Capture the cell that displays the provided text and extract its [X, Y] central coordinate. 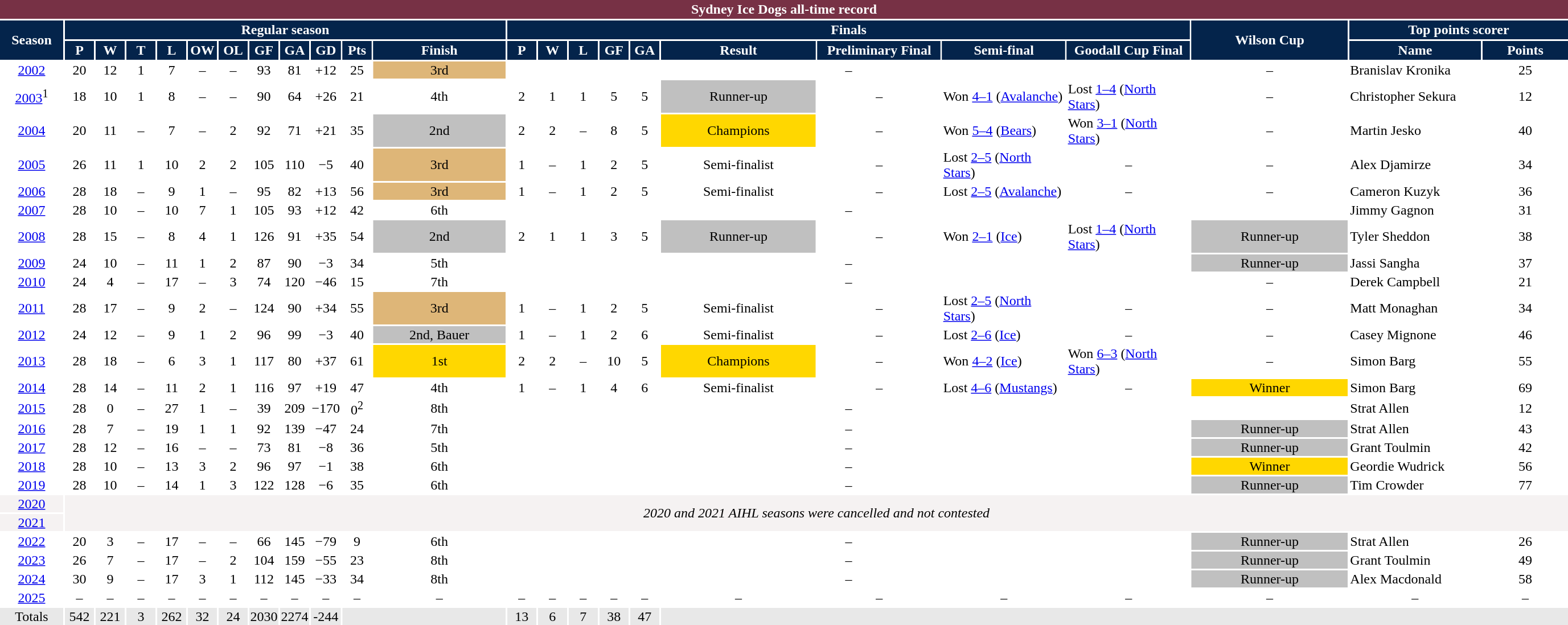
120 [295, 282]
Wilson Cup [1270, 40]
Won 6–3 (North Stars) [1128, 361]
112 [264, 579]
−8 [326, 447]
2011 [32, 309]
2005 [32, 165]
2013 [32, 361]
Lost 2–5 (Avalanche) [1004, 191]
Branislav Kronika [1415, 70]
46 [1525, 335]
02 [358, 408]
2006 [32, 191]
GD [326, 50]
87 [264, 263]
+21 [326, 131]
-244 [326, 616]
OL [233, 50]
Totals [32, 616]
Result [738, 50]
Preliminary Final [879, 50]
58 [1525, 579]
OW [203, 50]
1st [440, 361]
2016 [32, 429]
77 [1525, 485]
Season [32, 40]
16 [172, 447]
91 [295, 237]
−1 [326, 466]
−5 [326, 165]
Won 4–2 (Ice) [1004, 361]
2012 [32, 335]
2002 [32, 70]
2008 [32, 237]
2004 [32, 131]
0 [110, 408]
Won 2–1 (Ice) [1004, 237]
69 [1525, 388]
+37 [326, 361]
Alex Djamirze [1415, 165]
2018 [32, 466]
2019 [32, 485]
39 [264, 408]
20031 [32, 97]
2010 [32, 282]
2007 [32, 210]
73 [264, 447]
Sydney Ice Dogs all-time record [784, 9]
2030 [264, 616]
−6 [326, 485]
Tyler Sheddon [1415, 237]
159 [295, 560]
2023 [32, 560]
74 [264, 282]
Jimmy Gagnon [1415, 210]
Finish [440, 50]
Tim Crowder [1415, 485]
2025 [32, 598]
Martin Jesko [1415, 131]
−47 [326, 429]
Christopher Sekura [1415, 97]
2nd, Bauer [440, 335]
110 [295, 165]
Goodall Cup Final [1128, 50]
54 [358, 237]
66 [264, 541]
2009 [32, 263]
+35 [326, 237]
2021 [32, 523]
71 [295, 131]
T [141, 50]
Finals [848, 30]
82 [295, 191]
221 [110, 616]
124 [264, 309]
−55 [326, 560]
2017 [32, 447]
Won 5–4 (Bears) [1004, 131]
117 [264, 361]
Won 4–1 (Avalanche) [1004, 97]
23 [358, 560]
2014 [32, 388]
−33 [326, 579]
64 [295, 97]
Jassi Sangha [1415, 263]
116 [264, 388]
32 [203, 616]
2020 [32, 504]
104 [264, 560]
95 [264, 191]
37 [1525, 263]
61 [358, 361]
2274 [295, 616]
Derek Campbell [1415, 282]
Name [1415, 50]
128 [295, 485]
2020 and 2021 AIHL seasons were cancelled and not contested [816, 513]
Matt Monaghan [1415, 309]
43 [1525, 429]
Casey Mignone [1415, 335]
−79 [326, 541]
262 [172, 616]
+34 [326, 309]
Points [1525, 50]
139 [295, 429]
31 [1525, 210]
Won 3–1 (North Stars) [1128, 131]
+13 [326, 191]
2022 [32, 541]
80 [295, 361]
Top points scorer [1459, 30]
+19 [326, 388]
2024 [32, 579]
Pts [358, 50]
Geordie Wudrick [1415, 466]
Alex Macdonald [1415, 579]
49 [1525, 560]
−170 [326, 408]
27 [172, 408]
126 [264, 237]
30 [80, 579]
122 [264, 485]
Lost 4–6 (Mustangs) [1004, 388]
542 [80, 616]
Semi-final [1004, 50]
+26 [326, 97]
2015 [32, 408]
19 [172, 429]
−46 [326, 282]
99 [295, 335]
Lost 2–6 (Ice) [1004, 335]
Regular season [285, 30]
209 [295, 408]
Cameron Kuzyk [1415, 191]
